For the text-containing cell, return its midpoint in (X, Y) coordinate format. 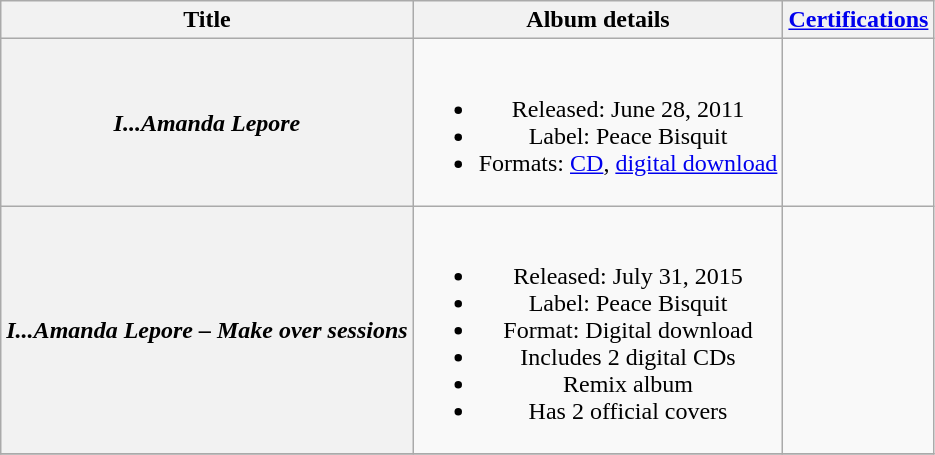
Album details (598, 20)
Certifications (858, 20)
Title (207, 20)
I...Amanda Lepore – Make over sessions (207, 330)
I...Amanda Lepore (207, 122)
Released: July 31, 2015Label: Peace BisquitFormat: Digital downloadIncludes 2 digital CDsRemix albumHas 2 official covers (598, 330)
Released: June 28, 2011Label: Peace BisquitFormats: CD, digital download (598, 122)
